Pinpoint the cell where the given text exists, returning its (x, y) midpoint coordinate. 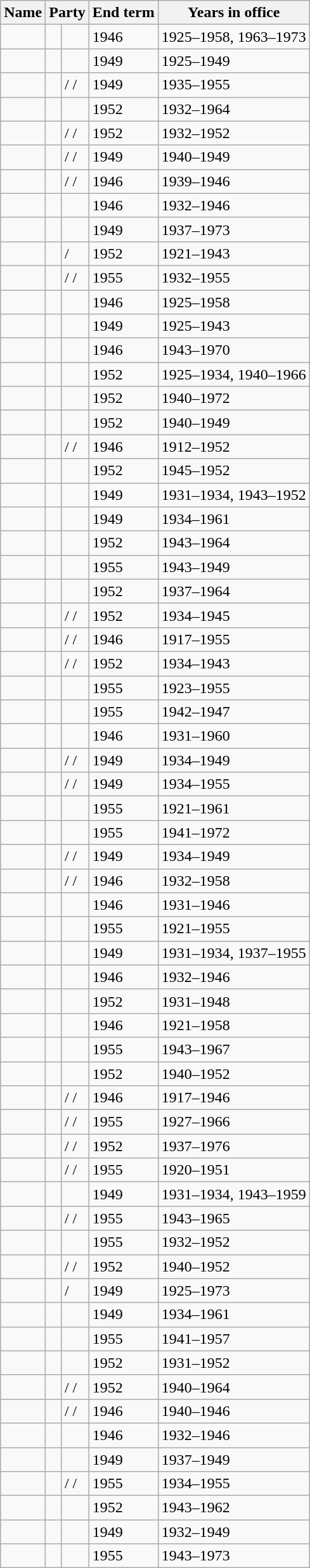
1917–1946 (233, 1098)
1943–1967 (233, 1049)
1921–1955 (233, 929)
1943–1962 (233, 1508)
1935–1955 (233, 85)
1925–1949 (233, 61)
1925–1958 (233, 302)
1931–1934, 1943–1952 (233, 495)
1932–1955 (233, 277)
1941–1972 (233, 832)
1940–1946 (233, 1411)
Name (23, 13)
1941–1957 (233, 1339)
1937–1964 (233, 591)
1940–1972 (233, 398)
1921–1943 (233, 253)
1942–1947 (233, 712)
1939–1946 (233, 181)
1925–1958, 1963–1973 (233, 37)
1943–1973 (233, 1556)
1934–1943 (233, 663)
1931–1952 (233, 1363)
1931–1948 (233, 1001)
End term (123, 13)
1921–1958 (233, 1025)
1925–1934, 1940–1966 (233, 374)
Party (67, 13)
1921–1961 (233, 808)
1925–1943 (233, 326)
1937–1949 (233, 1459)
1925–1973 (233, 1291)
1940–1964 (233, 1387)
1945–1952 (233, 471)
1931–1946 (233, 905)
1923–1955 (233, 687)
1937–1973 (233, 229)
1937–1976 (233, 1146)
1934–1945 (233, 615)
1943–1964 (233, 543)
1932–1949 (233, 1532)
1931–1934, 1937–1955 (233, 953)
1943–1970 (233, 350)
1932–1964 (233, 109)
1920–1951 (233, 1170)
1931–1934, 1943–1959 (233, 1194)
1927–1966 (233, 1122)
1932–1958 (233, 881)
1943–1949 (233, 567)
1943–1965 (233, 1218)
1931–1960 (233, 736)
Years in office (233, 13)
1917–1955 (233, 639)
1912–1952 (233, 447)
